Search for the cell housing the specified text and yield its (X, Y) center coordinate. 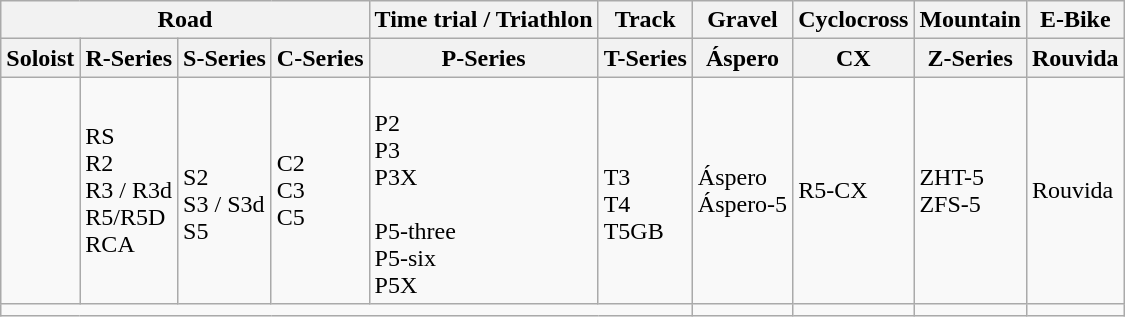
R5-CX (854, 190)
P2P3P3XP5-threeP5-sixP5X (484, 190)
T3 T4T5GB (645, 190)
RS R2R3 / R3dR5/R5DRCA (129, 190)
P-Series (484, 58)
CX (854, 58)
R-Series (129, 58)
C-Series (320, 58)
Time trial / Triathlon (484, 20)
Road (185, 20)
S-Series (225, 58)
Mountain (970, 20)
ZHT-5ZFS-5 (970, 190)
Z-Series (970, 58)
ÁsperoÁspero-5 (742, 190)
T-Series (645, 58)
Soloist (40, 58)
Gravel (742, 20)
E-Bike (1075, 20)
Track (645, 20)
S2S3 / S3dS5 (225, 190)
C2C3C5 (320, 190)
Cyclocross (854, 20)
Áspero (742, 58)
